Extract the (x, y) coordinate from the center of the cell holding the provided text.  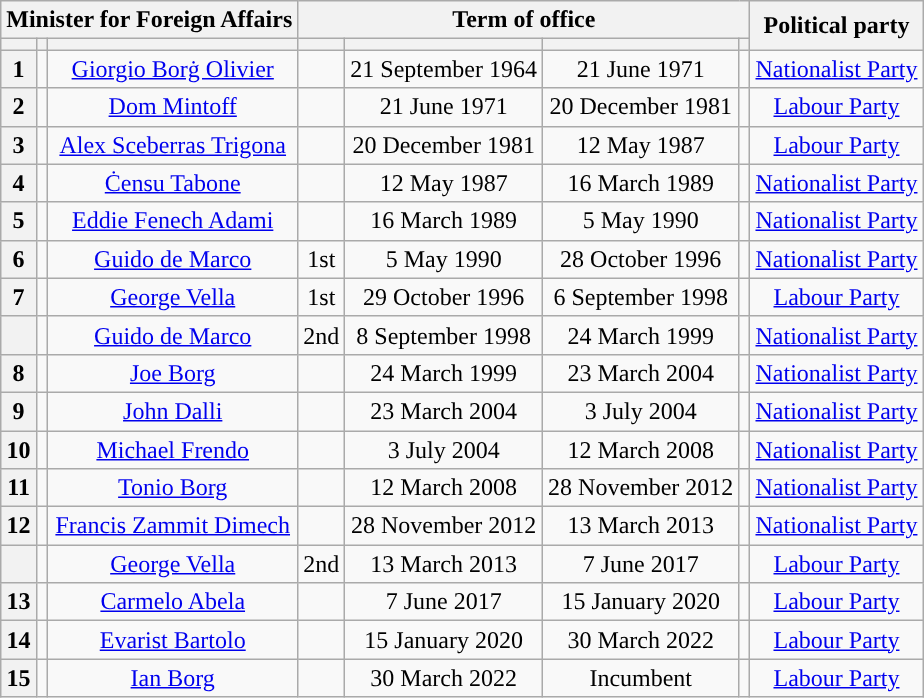
Eddie Fenech Adami (173, 221)
Minister for Foreign Affairs (150, 20)
8 September 1998 (444, 335)
13 (19, 602)
4 (19, 183)
6 September 1998 (641, 297)
9 (19, 411)
11 (19, 488)
Francis Zammit Dimech (173, 526)
8 (19, 373)
Alex Sceberras Trigona (173, 145)
10 (19, 449)
12 (19, 526)
John Dalli (173, 411)
28 October 1996 (641, 259)
29 October 1996 (444, 297)
Joe Borg (173, 373)
Dom Mintoff (173, 107)
21 September 1964 (444, 69)
5 (19, 221)
Carmelo Abela (173, 602)
Ian Borg (173, 678)
3 (19, 145)
7 (19, 297)
Michael Frendo (173, 449)
6 (19, 259)
14 (19, 640)
Giorgio Borġ Olivier (173, 69)
Ċensu Tabone (173, 183)
Term of office (524, 20)
Tonio Borg (173, 488)
Political party (836, 26)
Evarist Bartolo (173, 640)
Incumbent (641, 678)
15 (19, 678)
2 (19, 107)
1 (19, 69)
